Output the (x, y) coordinate of the center of the cell containing the given text.  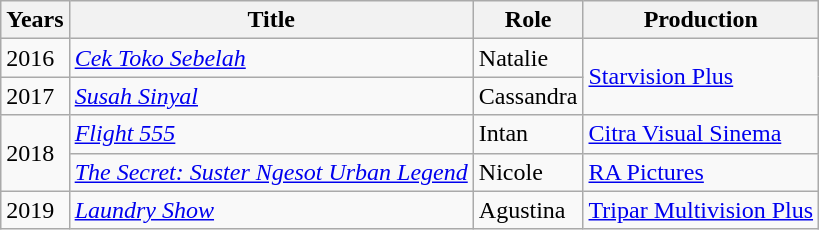
Agustina (528, 210)
Susah Sinyal (271, 96)
Role (528, 20)
Starvision Plus (701, 77)
Years (35, 20)
Citra Visual Sinema (701, 134)
RA Pictures (701, 172)
Tripar Multivision Plus (701, 210)
Intan (528, 134)
2017 (35, 96)
Flight 555 (271, 134)
2018 (35, 153)
The Secret: Suster Ngesot Urban Legend (271, 172)
Cek Toko Sebelah (271, 58)
Laundry Show (271, 210)
2019 (35, 210)
2016 (35, 58)
Nicole (528, 172)
Production (701, 20)
Cassandra (528, 96)
Title (271, 20)
Natalie (528, 58)
